Provide the (X, Y) coordinate of the cell's center where the given text is located.  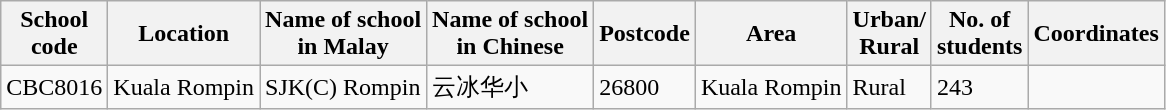
Name of schoolin Chinese (510, 34)
Area (771, 34)
Name of schoolin Malay (344, 34)
Urban/Rural (889, 34)
CBC8016 (54, 88)
No. ofstudents (979, 34)
Schoolcode (54, 34)
Coordinates (1096, 34)
SJK(C) Rompin (344, 88)
Rural (889, 88)
云冰华小 (510, 88)
243 (979, 88)
Location (184, 34)
Postcode (645, 34)
26800 (645, 88)
